Extract the (X, Y) coordinate from the center of the cell holding the provided text.  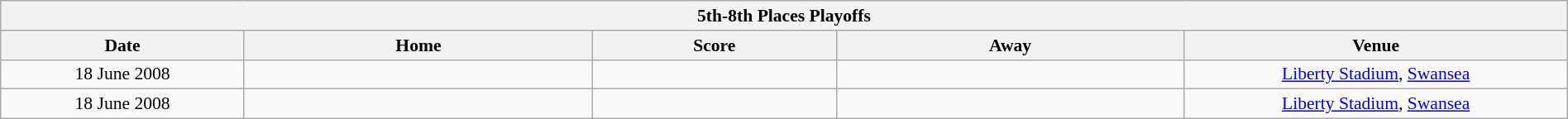
5th-8th Places Playoffs (784, 16)
Home (418, 45)
Away (1011, 45)
Date (122, 45)
Score (715, 45)
Venue (1376, 45)
